Provide the (X, Y) coordinate of the cell's center where the given text is located.  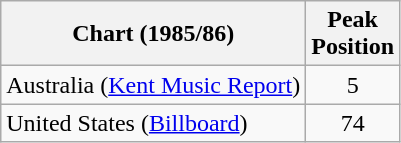
Chart (1985/86) (154, 34)
Australia (Kent Music Report) (154, 85)
United States (Billboard) (154, 123)
5 (353, 85)
PeakPosition (353, 34)
74 (353, 123)
